Locate the cell with the specified text and output its (x, y) center coordinate. 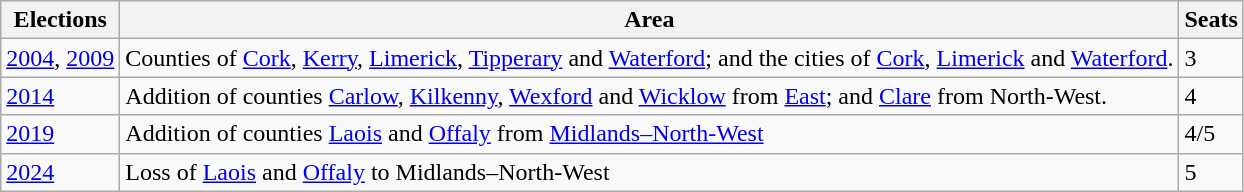
4/5 (1211, 134)
2004, 2009 (60, 58)
Seats (1211, 20)
4 (1211, 96)
2024 (60, 172)
Loss of Laois and Offaly to Midlands–North-West (650, 172)
Elections (60, 20)
Area (650, 20)
Addition of counties Carlow, Kilkenny, Wexford and Wicklow from East; and Clare from North-West. (650, 96)
5 (1211, 172)
Addition of counties Laois and Offaly from Midlands–North-West (650, 134)
Counties of Cork, Kerry, Limerick, Tipperary and Waterford; and the cities of Cork, Limerick and Waterford. (650, 58)
3 (1211, 58)
2014 (60, 96)
2019 (60, 134)
